Extract the (x, y) coordinate from the center of the cell holding the provided text.  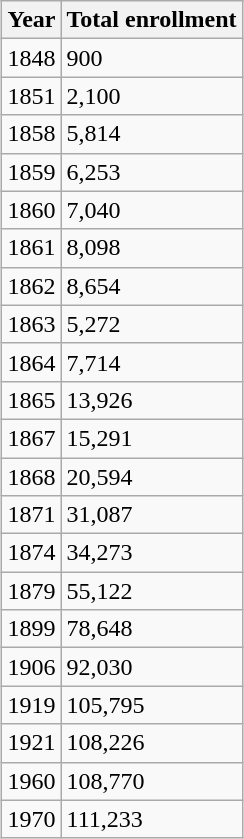
1874 (32, 553)
5,814 (152, 134)
105,795 (152, 705)
92,030 (152, 667)
1879 (32, 591)
900 (152, 58)
55,122 (152, 591)
1867 (32, 438)
1863 (32, 324)
1851 (32, 96)
1899 (32, 629)
Year (32, 20)
1960 (32, 781)
31,087 (152, 515)
108,226 (152, 743)
7,040 (152, 210)
1859 (32, 172)
78,648 (152, 629)
108,770 (152, 781)
1970 (32, 819)
1865 (32, 400)
1868 (32, 477)
34,273 (152, 553)
1871 (32, 515)
6,253 (152, 172)
13,926 (152, 400)
111,233 (152, 819)
1848 (32, 58)
8,098 (152, 248)
Total enrollment (152, 20)
8,654 (152, 286)
1864 (32, 362)
2,100 (152, 96)
1921 (32, 743)
1862 (32, 286)
20,594 (152, 477)
5,272 (152, 324)
1860 (32, 210)
1861 (32, 248)
7,714 (152, 362)
15,291 (152, 438)
1919 (32, 705)
1858 (32, 134)
1906 (32, 667)
